Search for the cell housing the specified text and yield its (x, y) center coordinate. 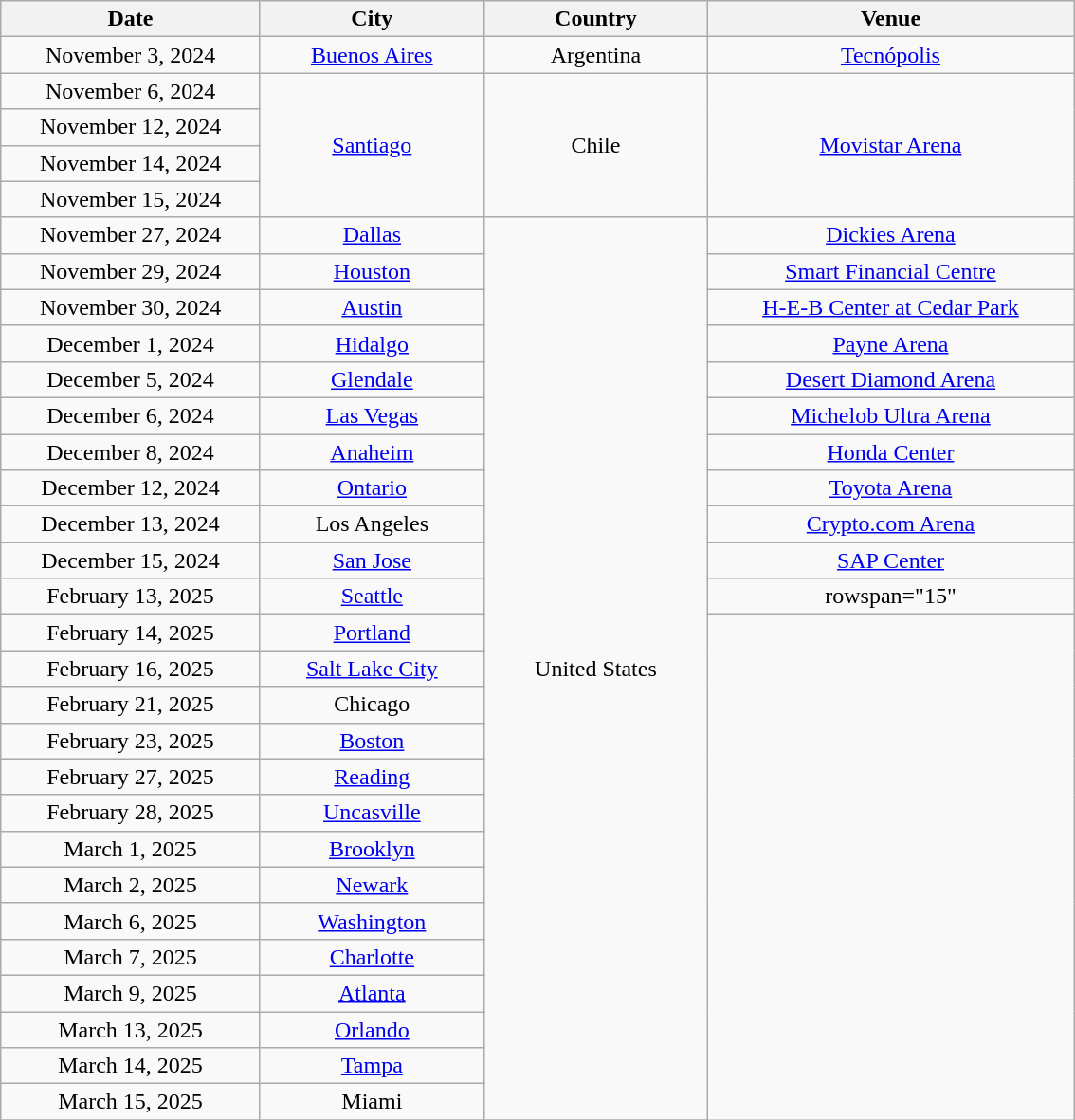
Brooklyn (372, 849)
December 5, 2024 (131, 379)
H-E-B Center at Cedar Park (890, 307)
November 29, 2024 (131, 271)
December 13, 2024 (131, 524)
Anaheim (372, 452)
December 6, 2024 (131, 415)
Honda Center (890, 452)
Venue (890, 19)
November 14, 2024 (131, 163)
Tampa (372, 1066)
March 7, 2025 (131, 957)
Seattle (372, 597)
November 27, 2024 (131, 235)
March 13, 2025 (131, 1029)
Argentina (595, 55)
November 15, 2024 (131, 199)
December 15, 2024 (131, 560)
San Jose (372, 560)
Salt Lake City (372, 669)
February 16, 2025 (131, 669)
Chicago (372, 705)
Newark (372, 885)
Las Vegas (372, 415)
Michelob Ultra Arena (890, 415)
Dickies Arena (890, 235)
March 9, 2025 (131, 993)
Atlanta (372, 993)
Washington (372, 921)
Orlando (372, 1029)
March 6, 2025 (131, 921)
February 14, 2025 (131, 633)
February 21, 2025 (131, 705)
Glendale (372, 379)
November 6, 2024 (131, 91)
Houston (372, 271)
December 8, 2024 (131, 452)
November 30, 2024 (131, 307)
March 14, 2025 (131, 1066)
Country (595, 19)
Toyota Arena (890, 488)
February 28, 2025 (131, 813)
Reading (372, 777)
Payne Arena (890, 343)
Uncasville (372, 813)
November 3, 2024 (131, 55)
rowspan="15" (890, 597)
SAP Center (890, 560)
Boston (372, 741)
December 1, 2024 (131, 343)
December 12, 2024 (131, 488)
February 13, 2025 (131, 597)
Ontario (372, 488)
March 15, 2025 (131, 1102)
Santiago (372, 145)
February 27, 2025 (131, 777)
Charlotte (372, 957)
Buenos Aires (372, 55)
Los Angeles (372, 524)
February 23, 2025 (131, 741)
Austin (372, 307)
Hidalgo (372, 343)
Date (131, 19)
United States (595, 669)
Portland (372, 633)
Miami (372, 1102)
March 1, 2025 (131, 849)
Chile (595, 145)
City (372, 19)
Movistar Arena (890, 145)
March 2, 2025 (131, 885)
Dallas (372, 235)
November 12, 2024 (131, 127)
Tecnópolis (890, 55)
Crypto.com Arena (890, 524)
Smart Financial Centre (890, 271)
Desert Diamond Arena (890, 379)
